Scan for the cell matching the given text and deliver its (X, Y) coordinate at center. 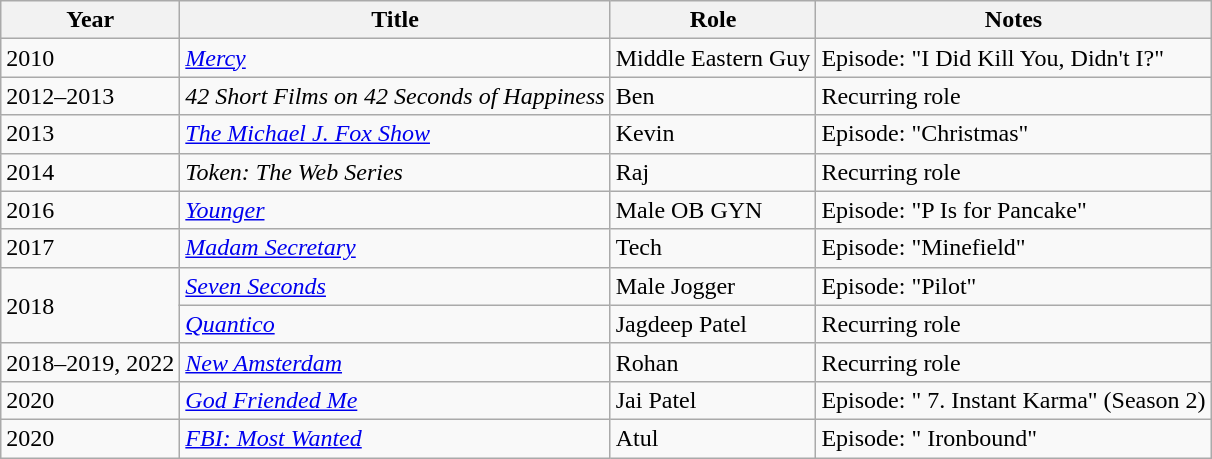
Kevin (713, 134)
Title (395, 20)
Episode: "Pilot" (1014, 286)
Episode: "I Did Kill You, Didn't I?" (1014, 58)
42 Short Films on 42 Seconds of Happiness (395, 96)
Tech (713, 248)
FBI: Most Wanted (395, 438)
Episode: "Minefield" (1014, 248)
2018–2019, 2022 (90, 362)
Notes (1014, 20)
Atul (713, 438)
2012–2013 (90, 96)
Episode: " 7. Instant Karma" (Season 2) (1014, 400)
Rohan (713, 362)
2017 (90, 248)
Mercy (395, 58)
Younger (395, 210)
Episode: "Christmas" (1014, 134)
Male Jogger (713, 286)
2016 (90, 210)
Quantico (395, 324)
New Amsterdam (395, 362)
Ben (713, 96)
Token: The Web Series (395, 172)
Role (713, 20)
Seven Seconds (395, 286)
Raj (713, 172)
Jagdeep Patel (713, 324)
Madam Secretary (395, 248)
Middle Eastern Guy (713, 58)
2010 (90, 58)
Episode: " Ironbound" (1014, 438)
Male OB GYN (713, 210)
2013 (90, 134)
Episode: "P Is for Pancake" (1014, 210)
Jai Patel (713, 400)
Year (90, 20)
2014 (90, 172)
2018 (90, 305)
God Friended Me (395, 400)
The Michael J. Fox Show (395, 134)
